Detect which cell encompasses the target text, then output its [X, Y] center coordinate. 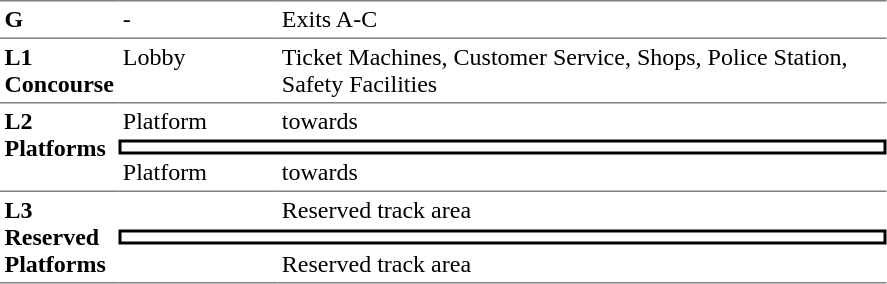
Exits A-C [582, 19]
L2Platforms [59, 148]
G [59, 19]
L3Reserved Platforms [59, 238]
- [198, 19]
Ticket Machines, Customer Service, Shops, Police Station, Safety Facilities [582, 71]
Lobby [198, 71]
L1Concourse [59, 71]
